Find where the given text appears and provide that cell's center as [X, Y] coordinate. 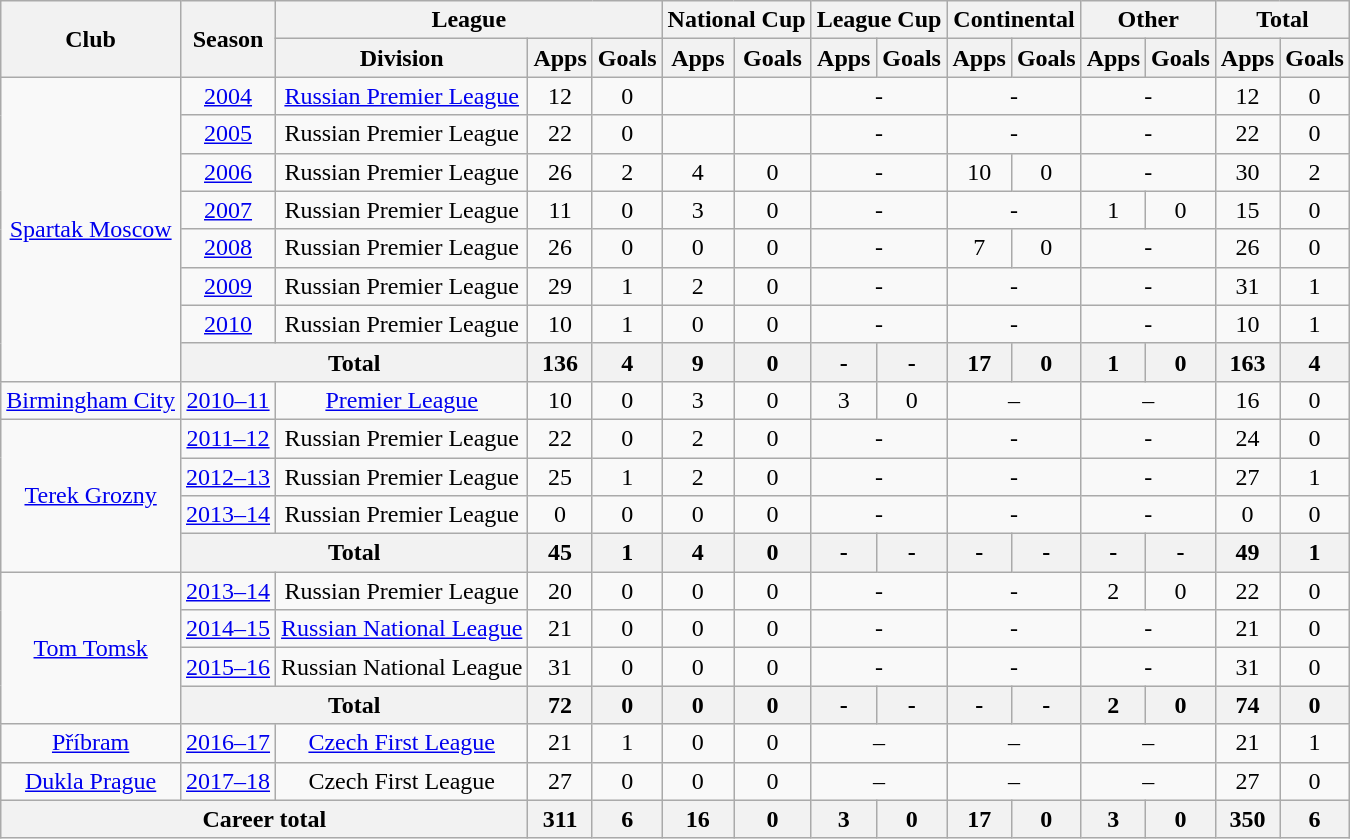
2004 [228, 96]
Birmingham City [91, 400]
30 [1247, 172]
9 [698, 362]
2015–16 [228, 667]
2010–11 [228, 400]
Continental [1014, 20]
2007 [228, 210]
11 [560, 210]
2011–12 [228, 438]
National Cup [736, 20]
2005 [228, 134]
Career total [264, 819]
45 [560, 553]
2012–13 [228, 477]
25 [560, 477]
15 [1247, 210]
2016–17 [228, 743]
Terek Grozny [91, 495]
Tom Tomsk [91, 648]
136 [560, 362]
2008 [228, 248]
74 [1247, 705]
Other [1148, 20]
2006 [228, 172]
Premier League [402, 400]
League [470, 20]
Season [228, 39]
Dukla Prague [91, 781]
2017–18 [228, 781]
League Cup [879, 20]
20 [560, 591]
311 [560, 819]
2010 [228, 324]
2009 [228, 286]
Division [402, 58]
Příbram [91, 743]
24 [1247, 438]
7 [979, 248]
163 [1247, 362]
2014–15 [228, 629]
350 [1247, 819]
29 [560, 286]
Spartak Moscow [91, 229]
49 [1247, 553]
72 [560, 705]
Club [91, 39]
